Find where the given text appears and provide that cell's center as [X, Y] coordinate. 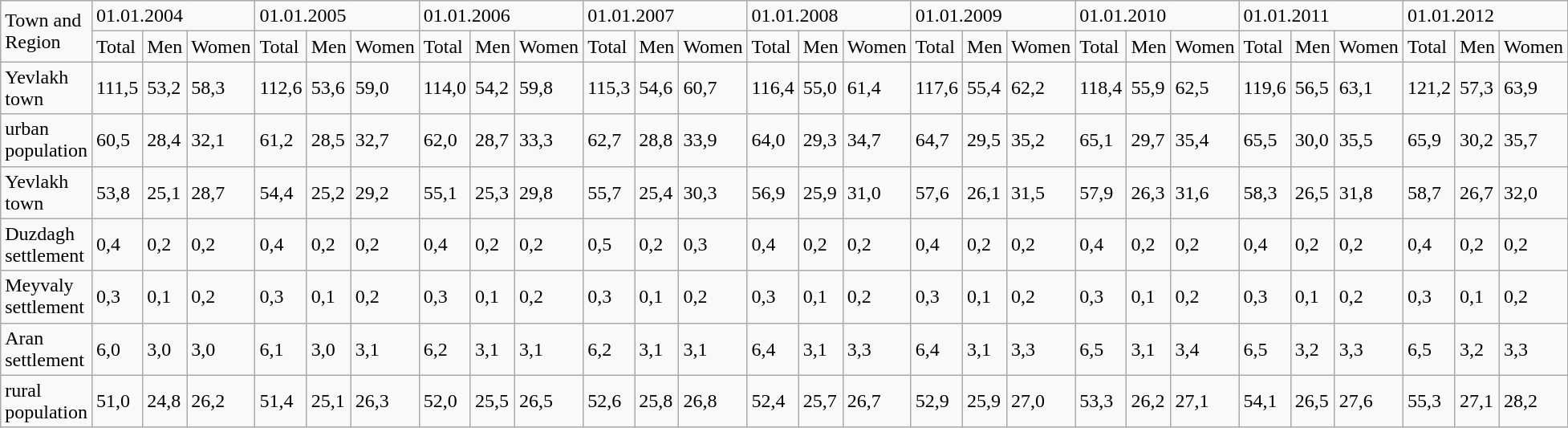
33,3 [549, 140]
55,7 [609, 193]
61,4 [876, 88]
55,3 [1428, 402]
29,8 [549, 193]
01.01.2007 [665, 16]
121,2 [1428, 88]
115,3 [609, 88]
25,3 [493, 193]
55,0 [820, 88]
25,2 [329, 193]
117,6 [936, 88]
31,0 [876, 193]
111,5 [117, 88]
65,1 [1101, 140]
64,7 [936, 140]
28,8 [656, 140]
28,5 [329, 140]
56,5 [1313, 88]
01.01.2008 [829, 16]
52,6 [609, 402]
59,0 [385, 88]
30,0 [1313, 140]
51,4 [281, 402]
32,1 [221, 140]
54,4 [281, 193]
25,8 [656, 402]
01.01.2012 [1485, 16]
62,5 [1205, 88]
Town and Region [47, 31]
31,6 [1205, 193]
54,2 [493, 88]
6,1 [281, 349]
60,7 [713, 88]
57,6 [936, 193]
65,9 [1428, 140]
55,1 [445, 193]
31,8 [1369, 193]
51,0 [117, 402]
116,4 [773, 88]
119,6 [1265, 88]
56,9 [773, 193]
01.01.2010 [1157, 16]
53,3 [1101, 402]
52,4 [773, 402]
01.01.2005 [337, 16]
31,5 [1042, 193]
65,5 [1265, 140]
01.01.2011 [1321, 16]
60,5 [117, 140]
35,7 [1534, 140]
Meyvaly settlement [47, 297]
58,7 [1428, 193]
3,4 [1205, 349]
29,3 [820, 140]
24,8 [165, 402]
32,0 [1534, 193]
32,7 [385, 140]
52,0 [445, 402]
64,0 [773, 140]
0,5 [609, 244]
Aran settlement [47, 349]
114,0 [445, 88]
35,2 [1042, 140]
57,9 [1101, 193]
63,1 [1369, 88]
59,8 [549, 88]
29,2 [385, 193]
rural population [47, 402]
urban population [47, 140]
63,9 [1534, 88]
6,0 [117, 349]
26,1 [985, 193]
53,2 [165, 88]
62,2 [1042, 88]
52,9 [936, 402]
28,2 [1534, 402]
29,5 [985, 140]
01.01.2006 [501, 16]
54,1 [1265, 402]
35,5 [1369, 140]
61,2 [281, 140]
01.01.2004 [173, 16]
01.01.2009 [993, 16]
Duzdagh settlement [47, 244]
27,0 [1042, 402]
57,3 [1477, 88]
34,7 [876, 140]
35,4 [1205, 140]
55,4 [985, 88]
54,6 [656, 88]
112,6 [281, 88]
29,7 [1149, 140]
25,5 [493, 402]
53,8 [117, 193]
33,9 [713, 140]
118,4 [1101, 88]
30,2 [1477, 140]
30,3 [713, 193]
26,8 [713, 402]
53,6 [329, 88]
27,6 [1369, 402]
55,9 [1149, 88]
28,4 [165, 140]
62,7 [609, 140]
62,0 [445, 140]
25,4 [656, 193]
25,7 [820, 402]
